Determine the [X, Y] coordinate at the center of the cell enclosing the given text.  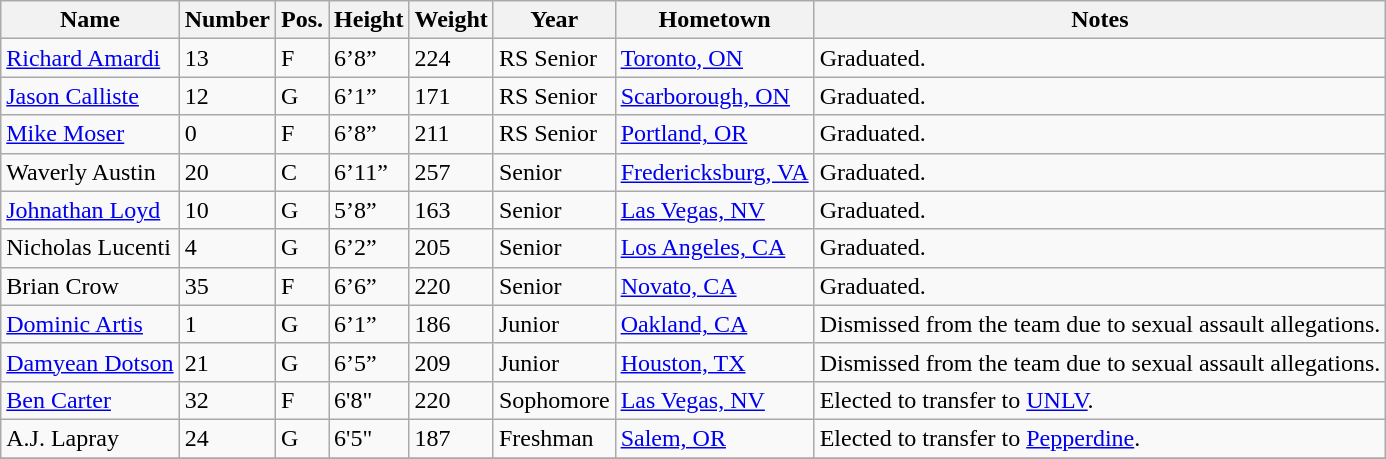
Scarborough, ON [714, 96]
Number [227, 20]
Hometown [714, 20]
C [302, 172]
6’5” [369, 362]
Novato, CA [714, 286]
Toronto, ON [714, 58]
13 [227, 58]
163 [451, 210]
Ben Carter [90, 400]
Year [554, 20]
0 [227, 134]
Name [90, 20]
Weight [451, 20]
12 [227, 96]
21 [227, 362]
Pos. [302, 20]
209 [451, 362]
24 [227, 438]
Johnathan Loyd [90, 210]
6’11” [369, 172]
20 [227, 172]
Houston, TX [714, 362]
Nicholas Lucenti [90, 248]
Freshman [554, 438]
Damyean Dotson [90, 362]
10 [227, 210]
5’8” [369, 210]
6'8" [369, 400]
Mike Moser [90, 134]
186 [451, 324]
187 [451, 438]
Fredericksburg, VA [714, 172]
Salem, OR [714, 438]
Brian Crow [90, 286]
171 [451, 96]
Notes [1100, 20]
257 [451, 172]
Waverly Austin [90, 172]
Jason Calliste [90, 96]
4 [227, 248]
Elected to transfer to UNLV. [1100, 400]
Richard Amardi [90, 58]
32 [227, 400]
Height [369, 20]
211 [451, 134]
224 [451, 58]
Los Angeles, CA [714, 248]
Oakland, CA [714, 324]
Elected to transfer to Pepperdine. [1100, 438]
6’6” [369, 286]
Sophomore [554, 400]
205 [451, 248]
A.J. Lapray [90, 438]
6’2” [369, 248]
Dominic Artis [90, 324]
Portland, OR [714, 134]
35 [227, 286]
6'5" [369, 438]
1 [227, 324]
